Return the (X, Y) coordinate for the center point of the cell that contains the specified text.  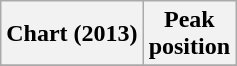
Peakposition (189, 34)
Chart (2013) (72, 34)
